Scan for the cell matching the given text and deliver its (X, Y) coordinate at center. 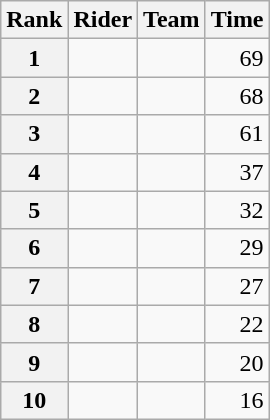
2 (34, 96)
4 (34, 172)
Team (172, 20)
20 (237, 362)
10 (34, 400)
16 (237, 400)
32 (237, 210)
5 (34, 210)
8 (34, 324)
27 (237, 286)
3 (34, 134)
Rank (34, 20)
69 (237, 58)
61 (237, 134)
37 (237, 172)
6 (34, 248)
Time (237, 20)
22 (237, 324)
68 (237, 96)
29 (237, 248)
Rider (103, 20)
9 (34, 362)
7 (34, 286)
1 (34, 58)
